Provide the (x, y) coordinate of the cell's center where the given text is located.  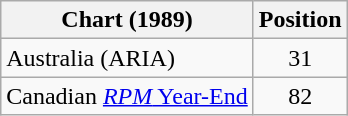
Position (300, 20)
31 (300, 58)
82 (300, 96)
Chart (1989) (128, 20)
Canadian RPM Year-End (128, 96)
Australia (ARIA) (128, 58)
